For the text-containing cell, return its midpoint in (x, y) coordinate format. 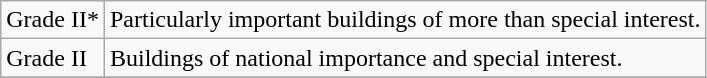
Particularly important buildings of more than special interest. (405, 20)
Grade II (53, 58)
Grade II* (53, 20)
Buildings of national importance and special interest. (405, 58)
